Search for the cell housing the specified text and yield its [X, Y] center coordinate. 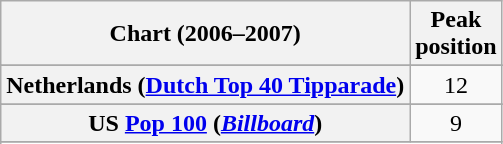
Netherlands (Dutch Top 40 Tipparade) [206, 85]
Chart (2006–2007) [206, 34]
Peakposition [456, 34]
9 [456, 123]
12 [456, 85]
US Pop 100 (Billboard) [206, 123]
